Return (x, y) of the center of cell containing provided text 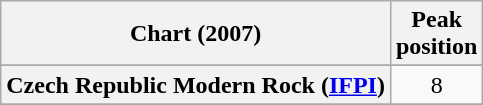
Peakposition (436, 34)
Czech Republic Modern Rock (IFPI) (196, 85)
8 (436, 85)
Chart (2007) (196, 34)
